Detect which cell encompasses the target text, then output its (X, Y) center coordinate. 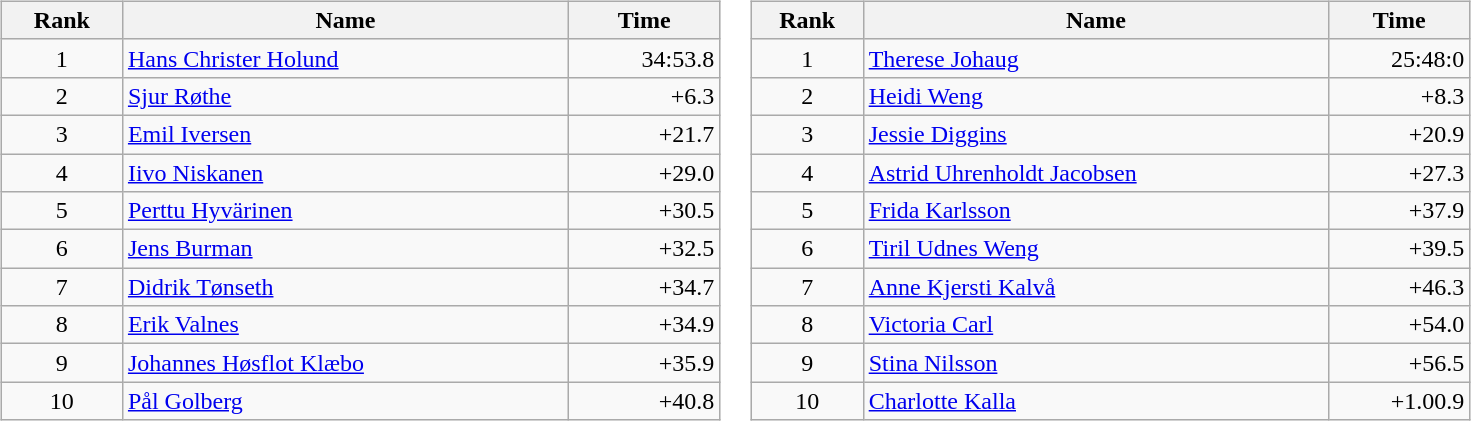
Anne Kjersti Kalvå (1096, 287)
+40.8 (644, 401)
+34.7 (644, 287)
+8.3 (1400, 96)
Iivo Niskanen (345, 173)
+39.5 (1400, 249)
+29.0 (644, 173)
+34.9 (644, 325)
+54.0 (1400, 325)
+37.9 (1400, 211)
Pål Golberg (345, 401)
+21.7 (644, 134)
+6.3 (644, 96)
Jens Burman (345, 249)
+30.5 (644, 211)
+1.00.9 (1400, 401)
25:48:0 (1400, 58)
+46.3 (1400, 287)
+35.9 (644, 363)
Victoria Carl (1096, 325)
Heidi Weng (1096, 96)
Johannes Høsflot Klæbo (345, 363)
Perttu Hyvärinen (345, 211)
Frida Karlsson (1096, 211)
Tiril Udnes Weng (1096, 249)
+27.3 (1400, 173)
Emil Iversen (345, 134)
Charlotte Kalla (1096, 401)
Didrik Tønseth (345, 287)
Astrid Uhrenholdt Jacobsen (1096, 173)
34:53.8 (644, 58)
Hans Christer Holund (345, 58)
Sjur Røthe (345, 96)
+56.5 (1400, 363)
+32.5 (644, 249)
Jessie Diggins (1096, 134)
+20.9 (1400, 134)
Erik Valnes (345, 325)
Stina Nilsson (1096, 363)
Therese Johaug (1096, 58)
